Identify which cell holds the provided text, then report its (X, Y) central coordinate. 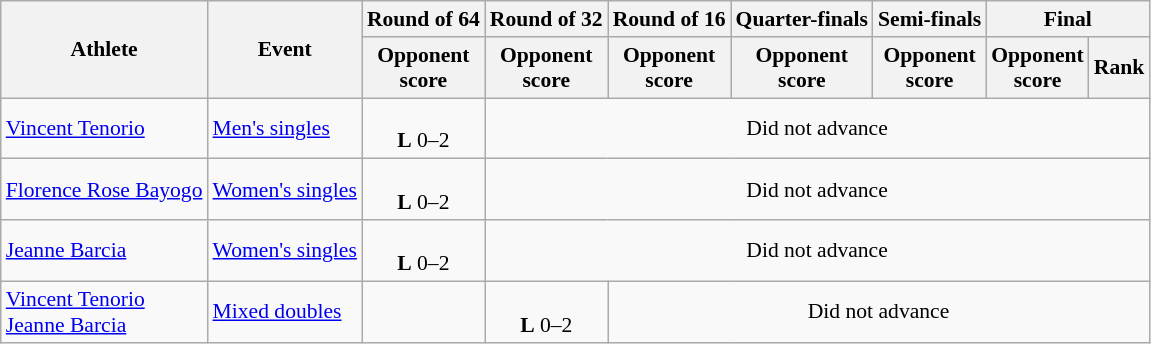
Semi-finals (930, 19)
Florence Rose Bayogo (104, 190)
Round of 64 (424, 19)
Vincent TenorioJeanne Barcia (104, 312)
Mixed doubles (285, 312)
Final (1068, 19)
Athlete (104, 50)
Jeanne Barcia (104, 250)
Vincent Tenorio (104, 128)
Event (285, 50)
Men's singles (285, 128)
Quarter-finals (802, 19)
Round of 16 (670, 19)
Rank (1120, 68)
Round of 32 (546, 19)
